Return the [x, y] coordinate for the center point of the cell that contains the specified text.  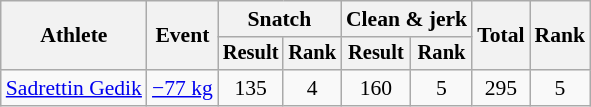
4 [312, 88]
135 [251, 88]
−77 kg [182, 88]
Clean & jerk [406, 19]
160 [376, 88]
295 [500, 88]
Event [182, 36]
Athlete [74, 36]
Total [500, 36]
Sadrettin Gedik [74, 88]
Snatch [280, 19]
